Pinpoint the cell where the given text exists, returning its [x, y] midpoint coordinate. 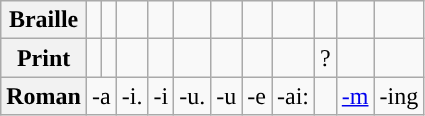
-u [226, 96]
Print [44, 58]
? [326, 58]
-a [101, 96]
-i [161, 96]
Braille [44, 20]
-ing [399, 96]
-m [355, 96]
-e [257, 96]
Roman [44, 96]
-i. [132, 96]
-u. [192, 96]
-ai: [294, 96]
